Return the (x, y) coordinate for the center point of the cell that contains the specified text.  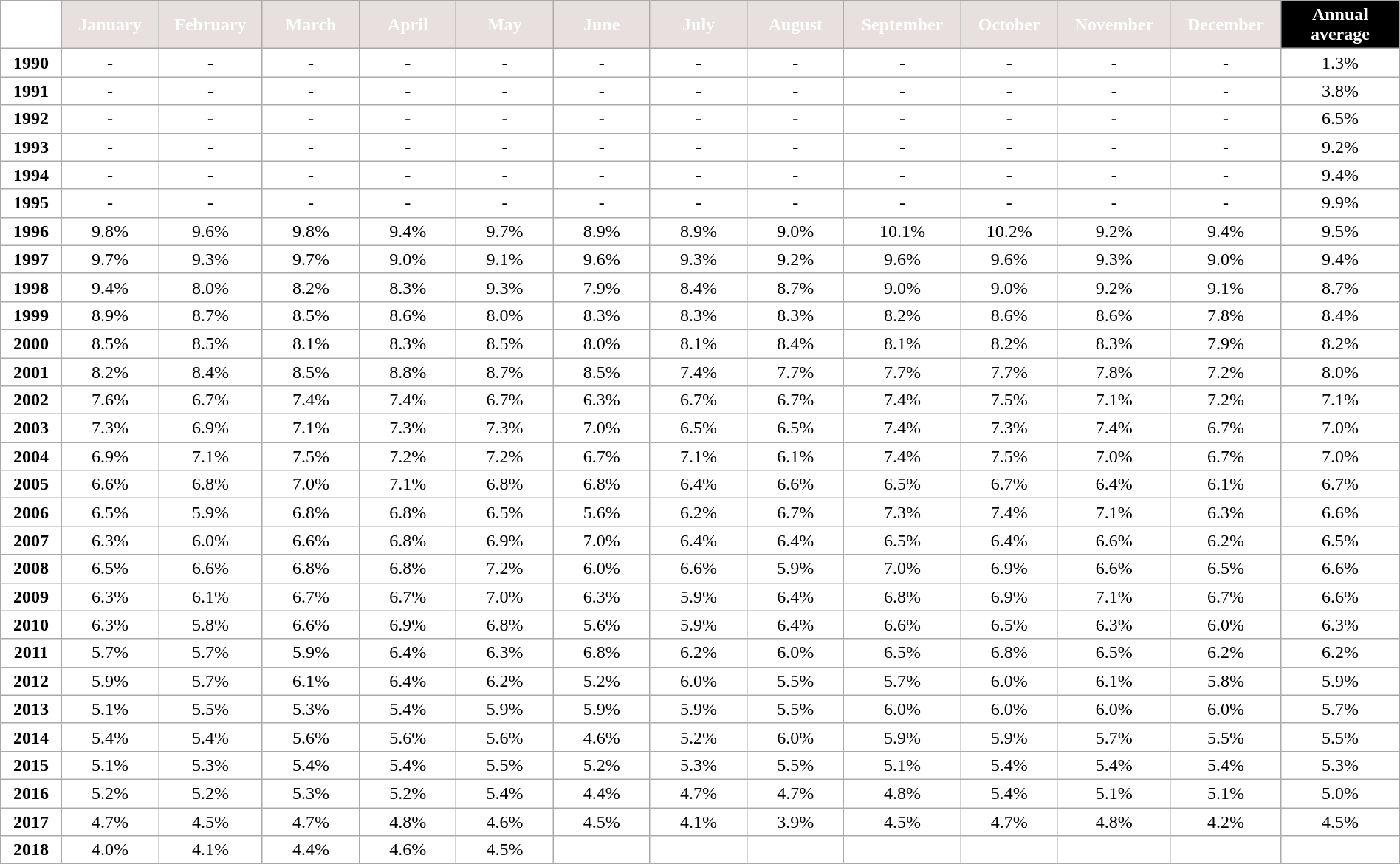
March (310, 25)
2003 (31, 428)
2011 (31, 653)
3.8% (1341, 91)
1997 (31, 259)
9.9% (1341, 203)
1990 (31, 63)
2005 (31, 484)
7.6% (109, 400)
8.8% (408, 371)
10.1% (902, 231)
3.9% (796, 822)
2010 (31, 625)
Annual average (1341, 25)
2017 (31, 822)
2006 (31, 512)
1991 (31, 91)
2008 (31, 569)
July (699, 25)
4.2% (1226, 822)
2012 (31, 681)
February (211, 25)
1992 (31, 119)
November (1114, 25)
2007 (31, 541)
May (505, 25)
1995 (31, 203)
2001 (31, 371)
1996 (31, 231)
2016 (31, 793)
1998 (31, 287)
2009 (31, 597)
2002 (31, 400)
September (902, 25)
2018 (31, 850)
10.2% (1009, 231)
October (1009, 25)
4.0% (109, 850)
1.3% (1341, 63)
5.0% (1341, 793)
April (408, 25)
1994 (31, 175)
2014 (31, 737)
2004 (31, 456)
June (601, 25)
9.5% (1341, 231)
2013 (31, 709)
December (1226, 25)
1993 (31, 147)
January (109, 25)
2015 (31, 765)
2000 (31, 343)
1999 (31, 315)
August (796, 25)
